Capture the cell that displays the provided text and extract its [x, y] central coordinate. 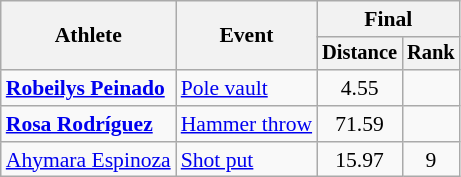
4.55 [360, 88]
Distance [360, 54]
Rank [431, 54]
71.59 [360, 124]
Pole vault [246, 88]
Final [388, 19]
Event [246, 36]
Athlete [88, 36]
Rosa Rodríguez [88, 124]
Robeilys Peinado [88, 88]
Hammer throw [246, 124]
